Extract the [X, Y] coordinate from the center of the cell holding the provided text.  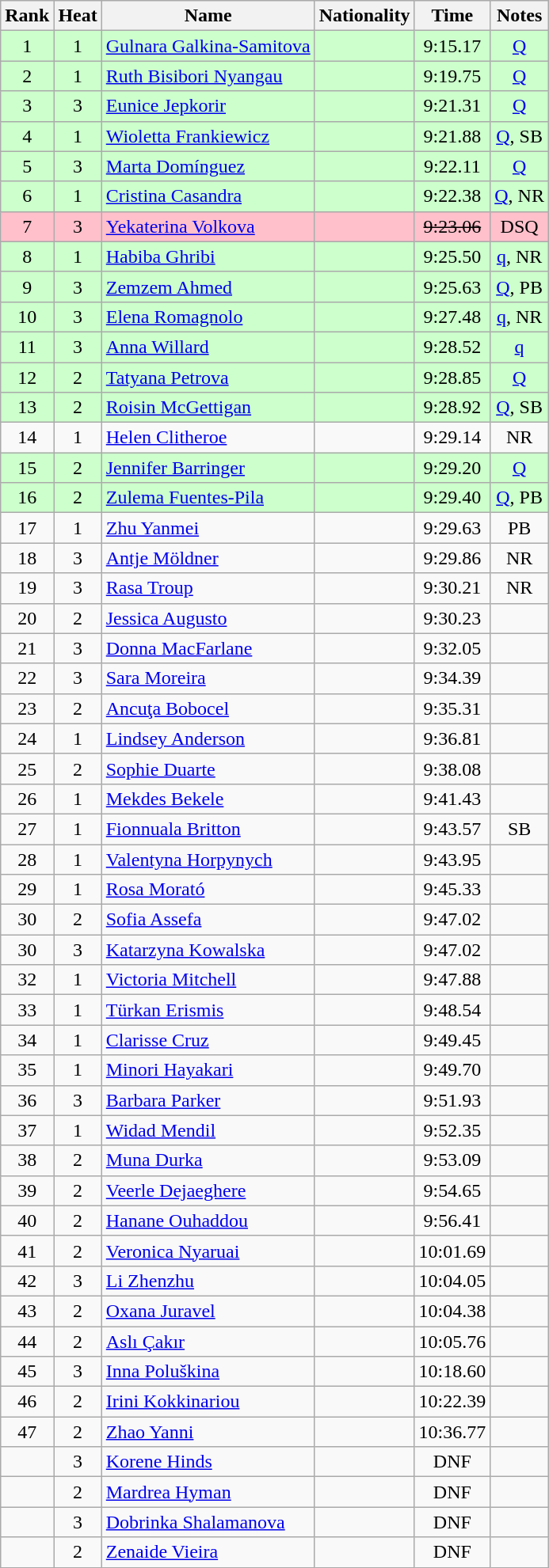
9:56.41 [452, 1221]
9:19.75 [452, 76]
9:29.63 [452, 528]
9:38.08 [452, 769]
Sara Moreira [208, 678]
Rosa Morató [208, 890]
27 [27, 829]
Veronica Nyaruai [208, 1251]
6 [27, 196]
Katarzyna Kowalska [208, 950]
Clarisse Cruz [208, 1040]
9:29.40 [452, 498]
10:22.39 [452, 1402]
DSQ [520, 226]
12 [27, 378]
SB [520, 829]
Sophie Duarte [208, 769]
18 [27, 558]
Donna MacFarlane [208, 648]
26 [27, 799]
35 [27, 1070]
9:53.09 [452, 1160]
47 [27, 1432]
38 [27, 1160]
PB [520, 528]
9:36.81 [452, 738]
Inna Poluškina [208, 1372]
Time [452, 16]
Zemzem Ahmed [208, 287]
9:43.95 [452, 859]
5 [27, 166]
9:32.05 [452, 648]
Yekaterina Volkova [208, 226]
Valentyna Horpynych [208, 859]
37 [27, 1130]
q [520, 347]
Mardrea Hyman [208, 1492]
Victoria Mitchell [208, 980]
Minori Hayakari [208, 1070]
Roisin McGettigan [208, 408]
17 [27, 528]
13 [27, 408]
24 [27, 738]
Jennifer Barringer [208, 468]
10 [27, 317]
9:47.88 [452, 980]
Fionnuala Britton [208, 829]
Mekdes Bekele [208, 799]
9:51.93 [452, 1100]
9:28.92 [452, 408]
21 [27, 648]
46 [27, 1402]
36 [27, 1100]
9:43.57 [452, 829]
15 [27, 468]
Heat [78, 16]
9:25.50 [452, 256]
Oxana Juravel [208, 1311]
9:29.14 [452, 438]
34 [27, 1040]
9:27.48 [452, 317]
Anna Willard [208, 347]
39 [27, 1190]
16 [27, 498]
43 [27, 1311]
Eunice Jepkorir [208, 106]
9 [27, 287]
44 [27, 1342]
20 [27, 618]
14 [27, 438]
Lindsey Anderson [208, 738]
Marta Domínguez [208, 166]
9:25.63 [452, 287]
10:04.38 [452, 1311]
9:54.65 [452, 1190]
Q, NR [520, 196]
Irini Kokkinariou [208, 1402]
Habiba Ghribi [208, 256]
8 [27, 256]
45 [27, 1372]
Widad Mendil [208, 1130]
23 [27, 708]
10:05.76 [452, 1342]
Muna Durka [208, 1160]
9:52.35 [452, 1130]
9:28.52 [452, 347]
9:21.88 [452, 136]
Rasa Troup [208, 588]
Nationality [364, 16]
9:34.39 [452, 678]
33 [27, 1010]
9:41.43 [452, 799]
Hanane Ouhaddou [208, 1221]
Korene Hinds [208, 1462]
Jessica Augusto [208, 618]
40 [27, 1221]
10:36.77 [452, 1432]
9:29.20 [452, 468]
Elena Romagnolo [208, 317]
10:01.69 [452, 1251]
9:49.45 [452, 1040]
9:28.85 [452, 378]
Li Zhenzhu [208, 1281]
Notes [520, 16]
41 [27, 1251]
9:45.33 [452, 890]
9:30.21 [452, 588]
9:22.11 [452, 166]
4 [27, 136]
Dobrinka Shalamanova [208, 1522]
9:49.70 [452, 1070]
9:21.31 [452, 106]
9:22.38 [452, 196]
Zhu Yanmei [208, 528]
28 [27, 859]
Ruth Bisibori Nyangau [208, 76]
Aslı Çakır [208, 1342]
Zulema Fuentes-Pila [208, 498]
Helen Clitheroe [208, 438]
Tatyana Petrova [208, 378]
42 [27, 1281]
25 [27, 769]
9:48.54 [452, 1010]
7 [27, 226]
10:18.60 [452, 1372]
9:23.06 [452, 226]
Name [208, 16]
9:30.23 [452, 618]
Türkan Erismis [208, 1010]
9:15.17 [452, 46]
Rank [27, 16]
29 [27, 890]
Antje Möldner [208, 558]
Ancuţa Bobocel [208, 708]
9:29.86 [452, 558]
Wioletta Frankiewicz [208, 136]
Cristina Casandra [208, 196]
32 [27, 980]
Zhao Yanni [208, 1432]
11 [27, 347]
22 [27, 678]
10:04.05 [452, 1281]
Gulnara Galkina-Samitova [208, 46]
Zenaide Vieira [208, 1552]
9:35.31 [452, 708]
19 [27, 588]
Veerle Dejaeghere [208, 1190]
Barbara Parker [208, 1100]
Sofia Assefa [208, 920]
